Scan for the cell matching the given text and deliver its [x, y] coordinate at center. 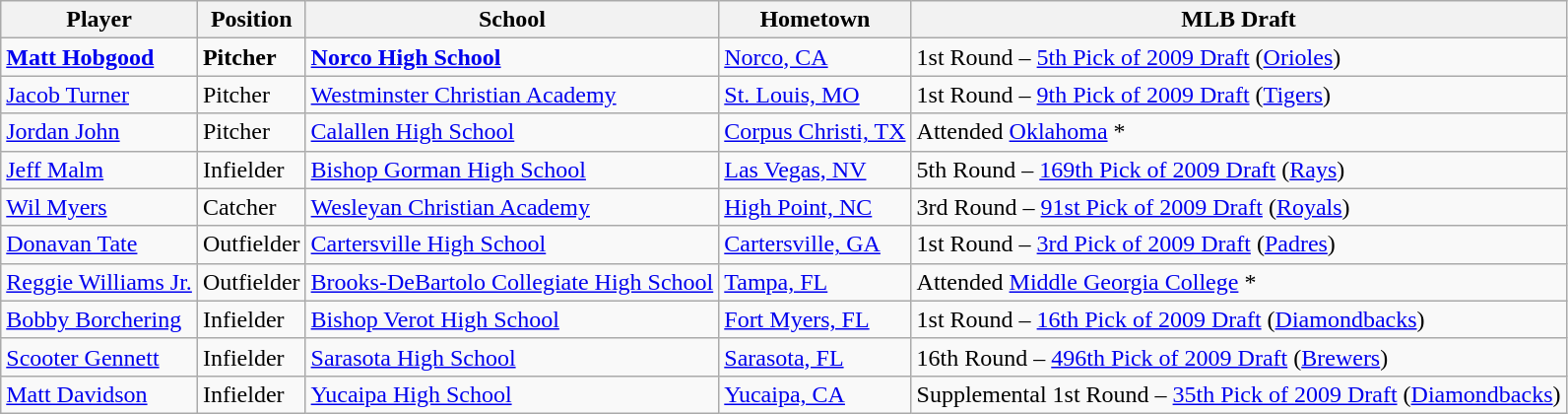
Sarasota, FL [816, 357]
St. Louis, MO [816, 95]
Attended Middle Georgia College * [1239, 282]
Hometown [816, 20]
Tampa, FL [816, 282]
Yucaipa, CA [816, 394]
Calallen High School [512, 132]
Matt Davidson [99, 394]
Wil Myers [99, 207]
Norco High School [512, 57]
Attended Oklahoma * [1239, 132]
Cartersville, GA [816, 244]
Matt Hobgood [99, 57]
1st Round – 5th Pick of 2009 Draft (Orioles) [1239, 57]
Supplemental 1st Round – 35th Pick of 2009 Draft (Diamondbacks) [1239, 394]
5th Round – 169th Pick of 2009 Draft (Rays) [1239, 170]
MLB Draft [1239, 20]
1st Round – 3rd Pick of 2009 Draft (Padres) [1239, 244]
Jacob Turner [99, 95]
Norco, CA [816, 57]
Jordan John [99, 132]
Las Vegas, NV [816, 170]
Yucaipa High School [512, 394]
Reggie Williams Jr. [99, 282]
Fort Myers, FL [816, 319]
Position [251, 20]
Bobby Borchering [99, 319]
Brooks-DeBartolo Collegiate High School [512, 282]
16th Round – 496th Pick of 2009 Draft (Brewers) [1239, 357]
Cartersville High School [512, 244]
1st Round – 16th Pick of 2009 Draft (Diamondbacks) [1239, 319]
High Point, NC [816, 207]
3rd Round – 91st Pick of 2009 Draft (Royals) [1239, 207]
Donavan Tate [99, 244]
Jeff Malm [99, 170]
Player [99, 20]
Wesleyan Christian Academy [512, 207]
Bishop Gorman High School [512, 170]
1st Round – 9th Pick of 2009 Draft (Tigers) [1239, 95]
School [512, 20]
Catcher [251, 207]
Sarasota High School [512, 357]
Bishop Verot High School [512, 319]
Westminster Christian Academy [512, 95]
Scooter Gennett [99, 357]
Corpus Christi, TX [816, 132]
